Find where the given text appears and provide that cell's center as (x, y) coordinate. 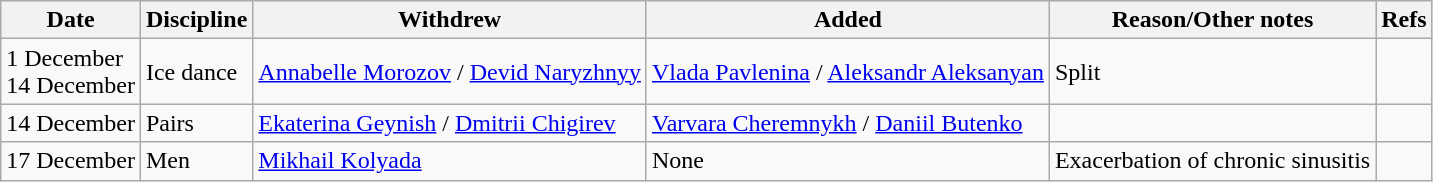
Annabelle Morozov / Devid Naryzhnyy (450, 72)
Withdrew (450, 20)
14 December (71, 123)
Pairs (196, 123)
Varvara Cheremnykh / Daniil Butenko (848, 123)
Date (71, 20)
Split (1212, 72)
Reason/Other notes (1212, 20)
Vlada Pavlenina / Aleksandr Aleksanyan (848, 72)
Discipline (196, 20)
Men (196, 161)
Mikhail Kolyada (450, 161)
1 December14 December (71, 72)
Exacerbation of chronic sinusitis (1212, 161)
Ice dance (196, 72)
17 December (71, 161)
Added (848, 20)
None (848, 161)
Ekaterina Geynish / Dmitrii Chigirev (450, 123)
Refs (1404, 20)
